Extract the [X, Y] coordinate from the center of the cell holding the provided text.  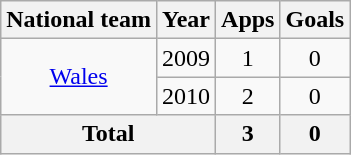
Total [108, 134]
2010 [186, 96]
1 [248, 58]
Goals [315, 20]
2009 [186, 58]
3 [248, 134]
Year [186, 20]
2 [248, 96]
Apps [248, 20]
National team [79, 20]
Wales [79, 77]
